Locate the cell with the specified text and output its (X, Y) center coordinate. 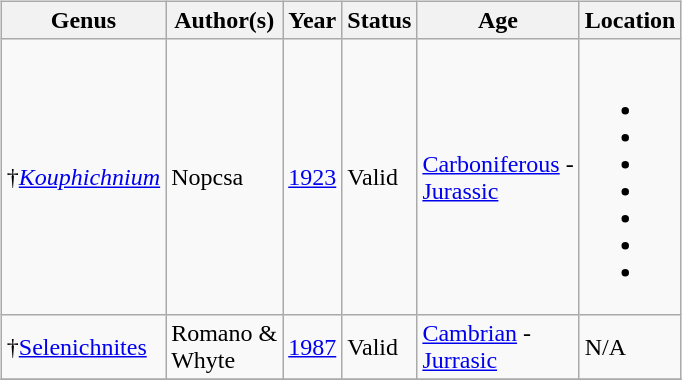
Author(s) (224, 20)
Location (630, 20)
1987 (312, 346)
†Kouphichnium (83, 176)
N/A (630, 346)
Status (380, 20)
Nopcsa (224, 176)
†Selenichnites (83, 346)
Year (312, 20)
Genus (83, 20)
Age (498, 20)
Cambrian -Jurrasic (498, 346)
Carboniferous -Jurassic (498, 176)
1923 (312, 176)
Romano &Whyte (224, 346)
